Provide the (x, y) coordinate of the cell's center where the given text is located.  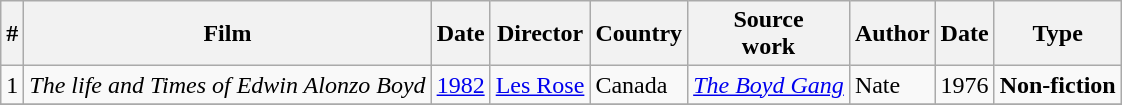
Sourcework (769, 34)
The life and Times of Edwin Alonzo Boyd (228, 85)
# (12, 34)
Nate (892, 85)
Film (228, 34)
Country (639, 34)
1982 (460, 85)
1 (12, 85)
Type (1058, 34)
1976 (964, 85)
Author (892, 34)
Director (540, 34)
The Boyd Gang (769, 85)
Non-fiction (1058, 85)
Les Rose (540, 85)
Canada (639, 85)
